For the text-containing cell, return its midpoint in (x, y) coordinate format. 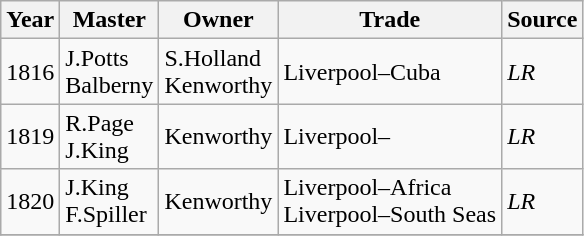
Liverpool– (390, 136)
S.HollandKenworthy (218, 72)
1820 (30, 202)
Trade (390, 20)
Owner (218, 20)
J.KingF.Spiller (110, 202)
R.PageJ.King (110, 136)
1816 (30, 72)
Liverpool–AfricaLiverpool–South Seas (390, 202)
J.PottsBalberny (110, 72)
Year (30, 20)
Liverpool–Cuba (390, 72)
1819 (30, 136)
Source (542, 20)
Master (110, 20)
